From the cell containing the given text, extract its center point as (X, Y) coordinate. 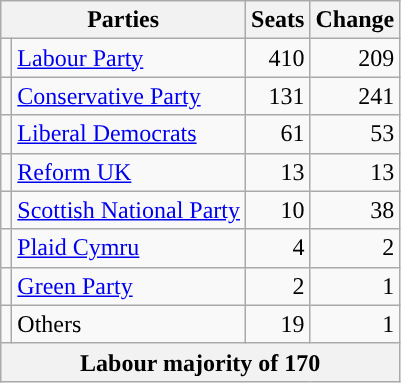
Liberal Democrats (129, 134)
241 (355, 96)
4 (278, 248)
Labour majority of 170 (200, 362)
Change (355, 20)
10 (278, 210)
Scottish National Party (129, 210)
Plaid Cymru (129, 248)
Labour Party (129, 58)
Others (129, 324)
Reform UK (129, 172)
Conservative Party (129, 96)
131 (278, 96)
Seats (278, 20)
19 (278, 324)
53 (355, 134)
61 (278, 134)
Green Party (129, 286)
209 (355, 58)
410 (278, 58)
38 (355, 210)
Parties (124, 20)
